From the cell containing the given text, extract its center point as [x, y] coordinate. 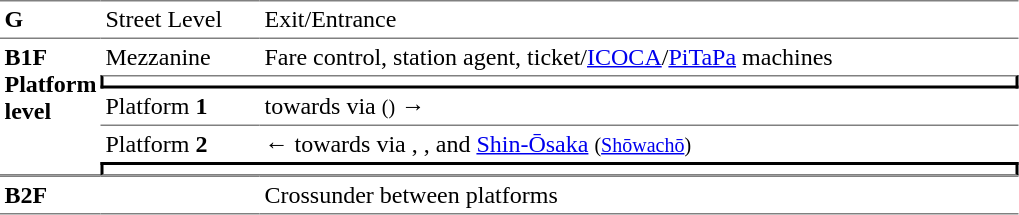
Mezzanine [180, 57]
Exit/Entrance [640, 19]
Fare control, station agent, ticket/ICOCA/PiTaPa machines [640, 57]
B1FPlatform level [50, 107]
Street Level [180, 19]
Crossunder between platforms [640, 196]
towards via () → [640, 107]
Platform 2 [180, 144]
Platform 1 [180, 107]
G [50, 19]
B2F [50, 196]
← towards via , , and Shin-Ōsaka (Shōwachō) [640, 144]
